Find where the given text appears and provide that cell's center as (X, Y) coordinate. 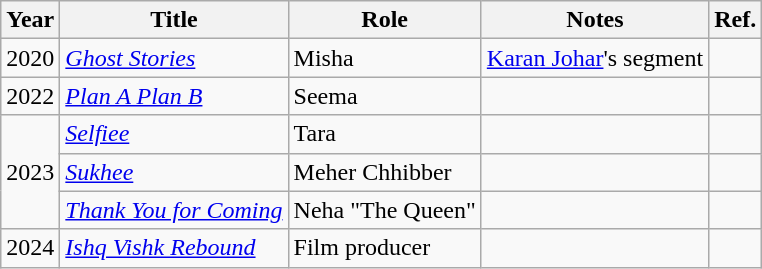
Ref. (736, 20)
Sukhee (174, 172)
Seema (384, 96)
Misha (384, 58)
Ghost Stories (174, 58)
Plan A Plan B (174, 96)
Role (384, 20)
Selfiee (174, 134)
Year (30, 20)
2022 (30, 96)
Neha "The Queen" (384, 210)
2023 (30, 172)
Karan Johar's segment (594, 58)
Tara (384, 134)
Thank You for Coming (174, 210)
2020 (30, 58)
Notes (594, 20)
Title (174, 20)
Meher Chhibber (384, 172)
2024 (30, 248)
Film producer (384, 248)
Ishq Vishk Rebound (174, 248)
